Return [X, Y] of the center of cell containing provided text 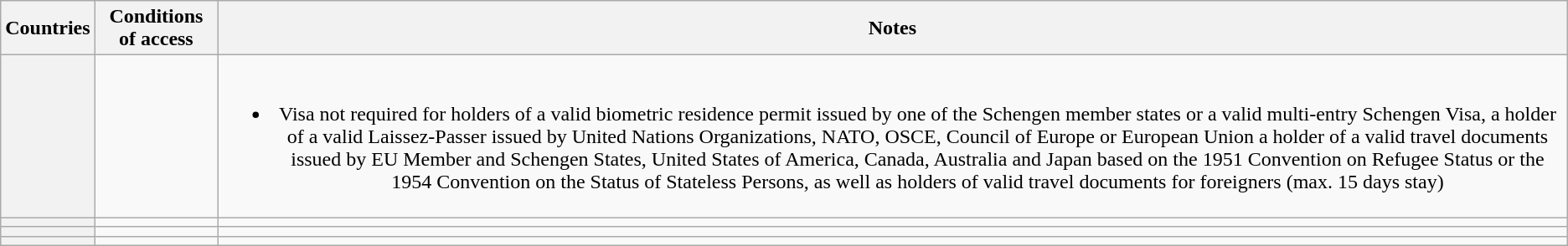
Countries [48, 28]
Notes [893, 28]
Conditions of access [156, 28]
